Output the [X, Y] coordinate of the center of the cell containing the given text.  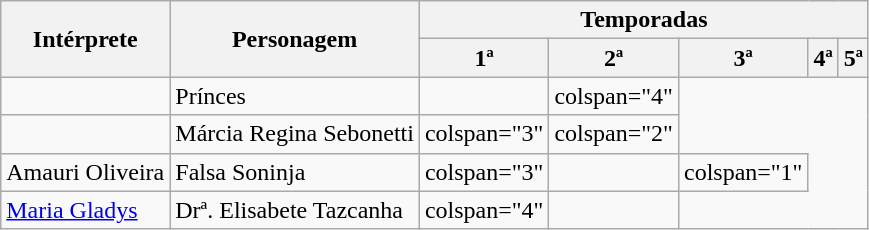
Falsa Soninja [295, 172]
Amauri Oliveira [86, 172]
Temporadas [644, 20]
colspan="1" [743, 172]
Intérprete [86, 39]
colspan="2" [614, 134]
Drª. Elisabete Tazcanha [295, 210]
5ª [853, 58]
Personagem [295, 39]
Prínces [295, 96]
Márcia Regina Sebonetti [295, 134]
1ª [484, 58]
3ª [743, 58]
4ª [823, 58]
2ª [614, 58]
Maria Gladys [86, 210]
